Identify which cell holds the provided text, then report its [X, Y] central coordinate. 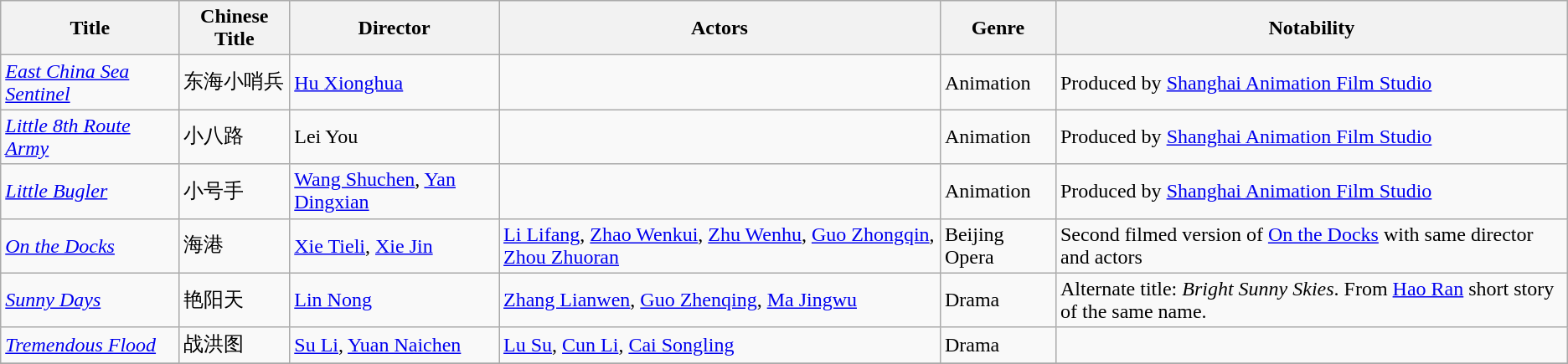
Su Li, Yuan Naichen [395, 345]
On the Docks [90, 246]
Actors [720, 28]
Notability [1312, 28]
Li Lifang, Zhao Wenkui, Zhu Wenhu, Guo Zhongqin, Zhou Zhuoran [720, 246]
Lin Nong [395, 300]
Genre [998, 28]
Director [395, 28]
Chinese Title [235, 28]
Hu Xionghua [395, 82]
Wang Shuchen, Yan Dingxian [395, 191]
东海小哨兵 [235, 82]
小八路 [235, 137]
East China Sea Sentinel [90, 82]
Alternate title: Bright Sunny Skies. From Hao Ran short story of the same name. [1312, 300]
Little 8th Route Army [90, 137]
Lu Su, Cun Li, Cai Songling [720, 345]
艳阳天 [235, 300]
Sunny Days [90, 300]
海港 [235, 246]
Lei You [395, 137]
Second filmed version of On the Docks with same director and actors [1312, 246]
Zhang Lianwen, Guo Zhenqing, Ma Jingwu [720, 300]
Tremendous Flood [90, 345]
战洪图 [235, 345]
小号手 [235, 191]
Beijing Opera [998, 246]
Little Bugler [90, 191]
Xie Tieli, Xie Jin [395, 246]
Title [90, 28]
